Determine the [x, y] coordinate at the center of the cell enclosing the given text.  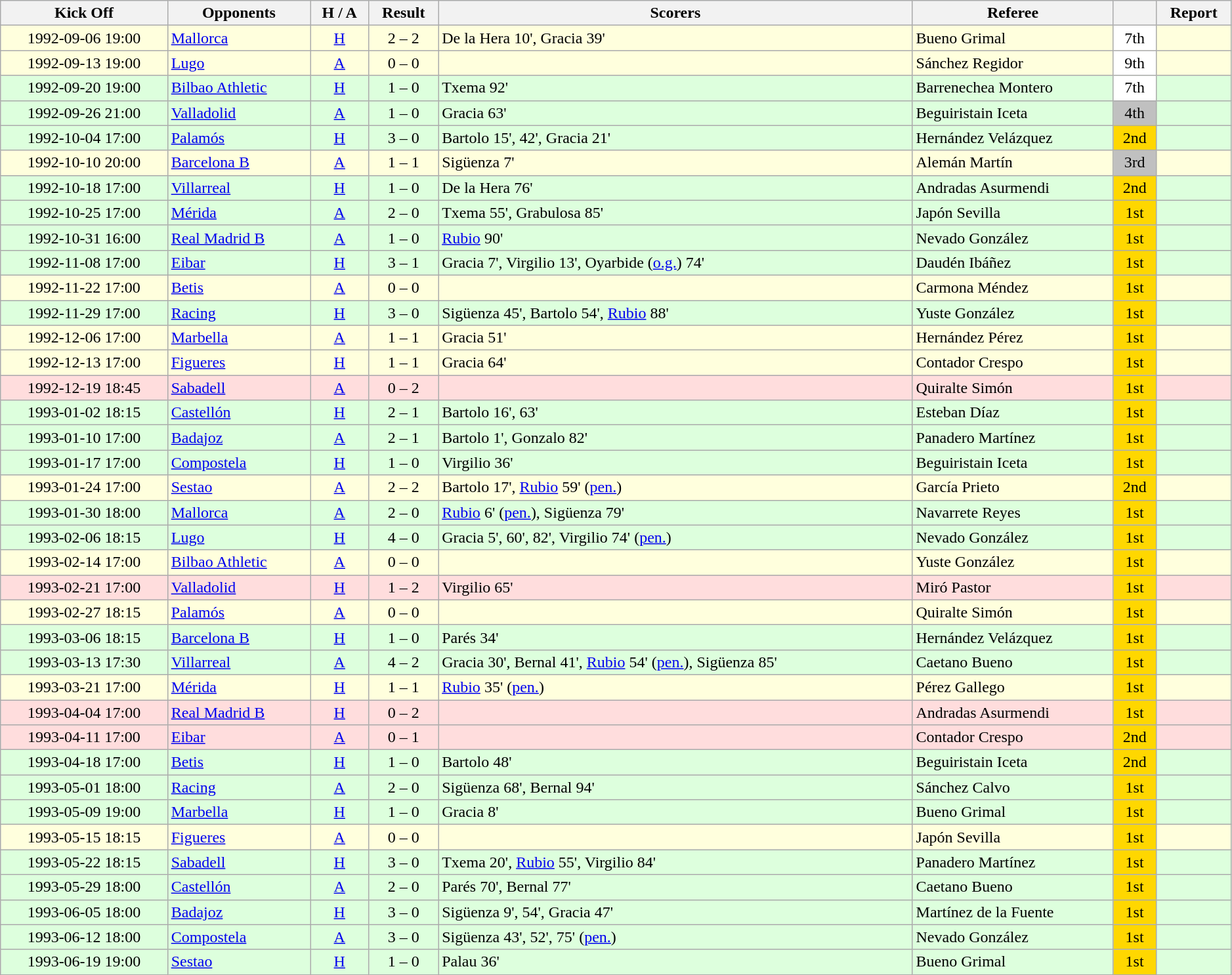
Opponents [239, 13]
Daudén Ibáñez [1013, 262]
Kick Off [84, 13]
Navarrete Reyes [1013, 512]
Txema 55', Grabulosa 85' [675, 213]
1993-03-06 18:15 [84, 637]
Hernández Pérez [1013, 338]
1992-09-20 19:00 [84, 88]
Martínez de la Fuente [1013, 912]
Rubio 90' [675, 238]
1992-11-29 17:00 [84, 313]
Rubio 35' (pen.) [675, 687]
1992-10-04 17:00 [84, 138]
Sigüenza 9', 54', Gracia 47' [675, 912]
1992-12-13 17:00 [84, 363]
4 – 2 [404, 662]
1992-10-31 16:00 [84, 238]
4th [1134, 113]
1993-05-22 18:15 [84, 862]
1993-05-09 19:00 [84, 812]
Bartolo 17', Rubio 59' (pen.) [675, 487]
García Prieto [1013, 487]
Report [1193, 13]
Virgilio 36' [675, 463]
1993-06-12 18:00 [84, 937]
Parés 70', Bernal 77' [675, 887]
1993-03-21 17:00 [84, 687]
Bartolo 1', Gonzalo 82' [675, 438]
1993-04-04 17:00 [84, 712]
Sigüenza 45', Bartolo 54', Rubio 88' [675, 313]
1993-01-02 18:15 [84, 413]
1993-02-21 17:00 [84, 587]
Esteban Díaz [1013, 413]
1993-06-05 18:00 [84, 912]
Virgilio 65' [675, 587]
9th [1134, 63]
1993-01-10 17:00 [84, 438]
Bartolo 48' [675, 762]
Sigüenza 7' [675, 163]
Palau 36' [675, 962]
Gracia 7', Virgilio 13', Oyarbide (o.g.) 74' [675, 262]
1992-09-26 21:00 [84, 113]
1992-11-08 17:00 [84, 262]
Gracia 8' [675, 812]
1992-09-13 19:00 [84, 63]
4 – 0 [404, 537]
Txema 20', Rubio 55', Virgilio 84' [675, 862]
Sigüenza 68', Bernal 94' [675, 787]
Txema 92' [675, 88]
1993-01-24 17:00 [84, 487]
1993-02-14 17:00 [84, 562]
Alemán Martín [1013, 163]
3rd [1134, 163]
3 – 1 [404, 262]
Carmona Méndez [1013, 287]
Barrenechea Montero [1013, 88]
Miró Pastor [1013, 587]
De la Hera 76' [675, 188]
De la Hera 10', Gracia 39' [675, 38]
Bartolo 16', 63' [675, 413]
1992-10-10 20:00 [84, 163]
1993-02-06 18:15 [84, 537]
1993-02-27 18:15 [84, 612]
1993-06-19 19:00 [84, 962]
Sánchez Calvo [1013, 787]
1993-03-13 17:30 [84, 662]
Gracia 51' [675, 338]
Sigüenza 43', 52', 75' (pen.) [675, 937]
Scorers [675, 13]
1992-10-25 17:00 [84, 213]
Gracia 64' [675, 363]
1993-04-11 17:00 [84, 737]
1992-12-06 17:00 [84, 338]
Gracia 63' [675, 113]
1993-05-01 18:00 [84, 787]
Parés 34' [675, 637]
1992-11-22 17:00 [84, 287]
1993-05-15 18:15 [84, 837]
Sánchez Regidor [1013, 63]
Gracia 30', Bernal 41', Rubio 54' (pen.), Sigüenza 85' [675, 662]
Bartolo 15', 42', Gracia 21' [675, 138]
1993-01-30 18:00 [84, 512]
Referee [1013, 13]
1993-05-29 18:00 [84, 887]
1 – 2 [404, 587]
Result [404, 13]
H / A [340, 13]
Pérez Gallego [1013, 687]
1992-10-18 17:00 [84, 188]
1992-12-19 18:45 [84, 388]
1993-01-17 17:00 [84, 463]
Gracia 5', 60', 82', Virgilio 74' (pen.) [675, 537]
Rubio 6' (pen.), Sigüenza 79' [675, 512]
0 – 1 [404, 737]
1992-09-06 19:00 [84, 38]
1993-04-18 17:00 [84, 762]
